Capture the cell that displays the provided text and extract its (X, Y) central coordinate. 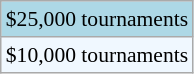
$10,000 tournaments (97, 55)
$25,000 tournaments (97, 19)
